Provide the (x, y) coordinate of the cell's center where the given text is located.  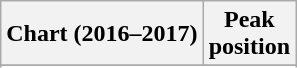
Chart (2016–2017) (102, 34)
Peakposition (249, 34)
